Extract the [x, y] coordinate from the center of the cell holding the provided text.  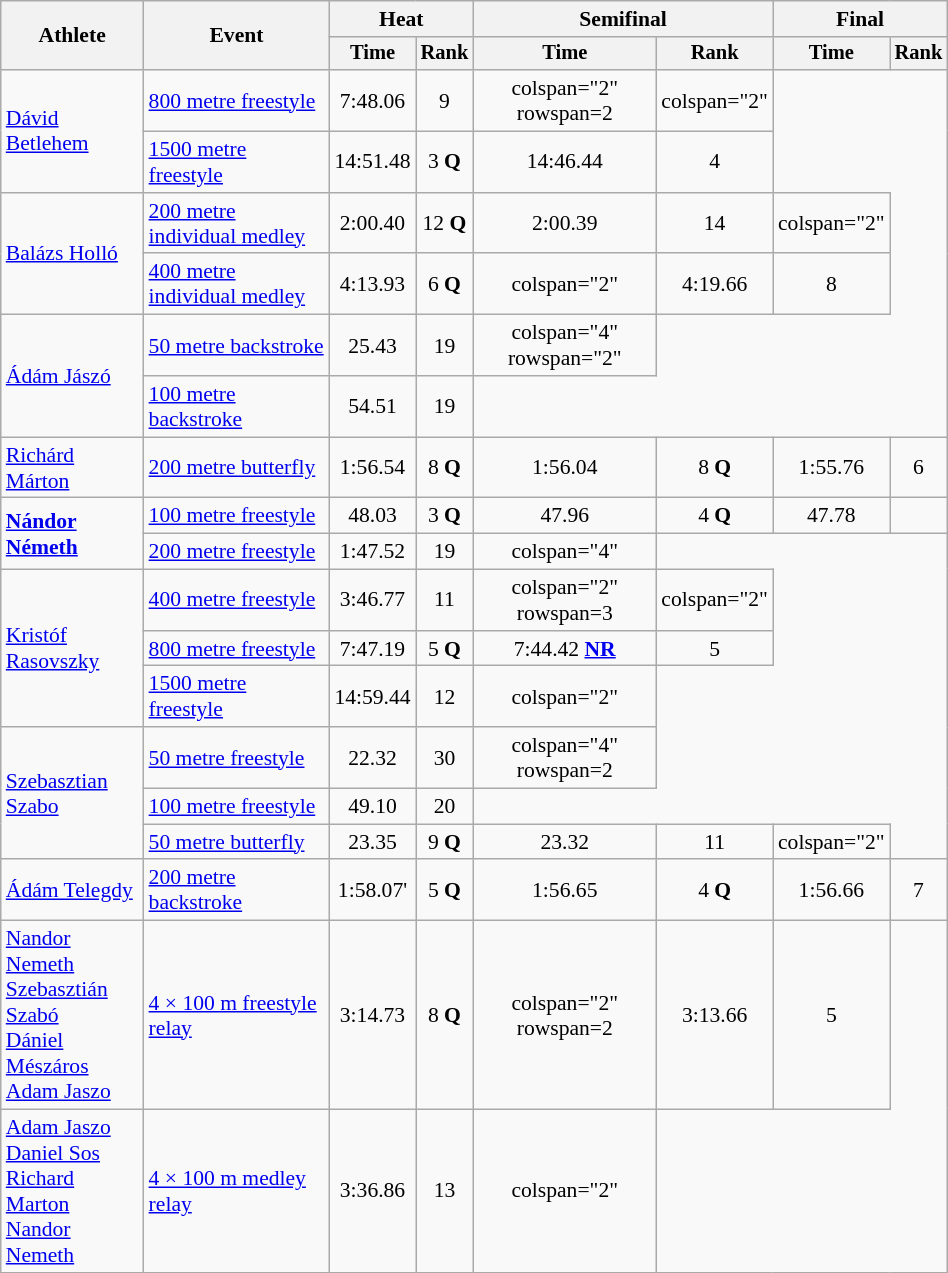
Nandor Nemeth Szebasztián Szabó Dániel Mészáros Adam Jaszo [72, 1016]
Ádám Telegdy [72, 890]
Final [860, 19]
1:56.54 [372, 468]
14:51.48 [372, 162]
4:13.93 [372, 284]
400 metre freestyle [237, 600]
54.51 [372, 406]
30 [445, 758]
1:47.52 [372, 552]
colspan="2" rowspan=3 [564, 600]
3:14.73 [372, 1016]
Dávid Betlehem [72, 131]
14:46.44 [564, 162]
1:55.76 [832, 468]
400 metre individual medley [237, 284]
Kristóf Rasovszky [72, 649]
12 Q [445, 224]
Nándor Németh [72, 534]
4:19.66 [714, 284]
Adam Jaszo Daniel Sos Richard Marton Nandor Nemeth [72, 1192]
200 metre freestyle [237, 552]
7:44.42 NR [564, 649]
12 [445, 696]
9 [445, 100]
8 [832, 284]
1:56.66 [832, 890]
Athlete [72, 36]
20 [445, 807]
4 [714, 162]
200 metre backstroke [237, 890]
3:36.86 [372, 1192]
1:56.04 [564, 468]
Heat [401, 19]
Richárd Márton [72, 468]
50 metre backstroke [237, 346]
colspan="4" rowspan="2" [564, 346]
7 [919, 890]
47.96 [564, 516]
6 Q [445, 284]
Event [237, 36]
22.32 [372, 758]
Semifinal [623, 19]
3:46.77 [372, 600]
colspan="4" rowspan=2 [564, 758]
50 metre butterfly [237, 842]
colspan="4" [564, 552]
200 metre butterfly [237, 468]
Szebasztian Szabo [72, 793]
1:56.65 [564, 890]
25.43 [372, 346]
48.03 [372, 516]
14:59.44 [372, 696]
7:48.06 [372, 100]
2:00.39 [564, 224]
14 [714, 224]
13 [445, 1192]
50 metre freestyle [237, 758]
6 [919, 468]
Ádám Jászó [72, 376]
23.35 [372, 842]
100 metre backstroke [237, 406]
49.10 [372, 807]
7:47.19 [372, 649]
3:13.66 [714, 1016]
200 metre individual medley [237, 224]
4 × 100 m medley relay [237, 1192]
9 Q [445, 842]
Balázs Holló [72, 254]
23.32 [564, 842]
47.78 [832, 516]
1:58.07' [372, 890]
2:00.40 [372, 224]
4 × 100 m freestyle relay [237, 1016]
